Output the (X, Y) coordinate of the center of the cell containing the given text.  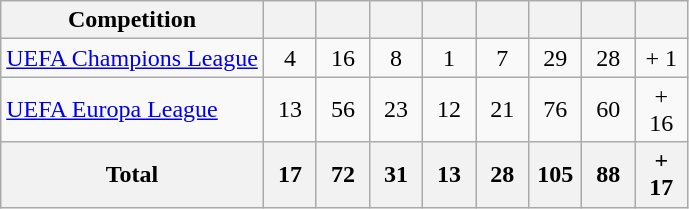
Competition (132, 20)
8 (396, 58)
105 (556, 174)
29 (556, 58)
+ 17 (662, 174)
16 (342, 58)
7 (502, 58)
23 (396, 110)
UEFA Champions League (132, 58)
12 (450, 110)
+ 16 (662, 110)
56 (342, 110)
+ 1 (662, 58)
31 (396, 174)
UEFA Europa League (132, 110)
4 (290, 58)
76 (556, 110)
17 (290, 174)
21 (502, 110)
Total (132, 174)
60 (608, 110)
72 (342, 174)
1 (450, 58)
88 (608, 174)
